Pinpoint the cell where the given text exists, returning its [x, y] midpoint coordinate. 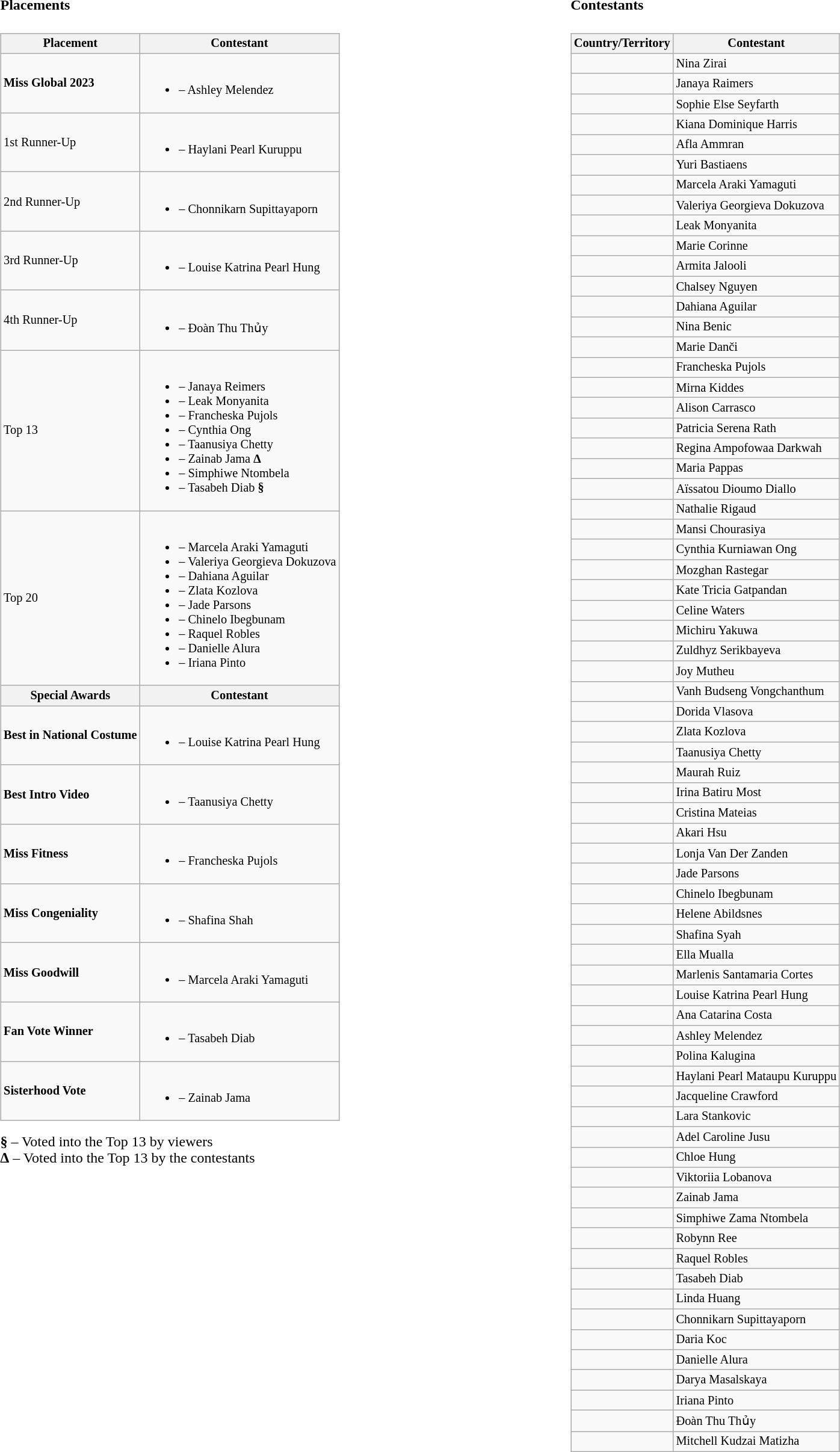
– Taanusiya Chetty [239, 794]
Fan Vote Winner [70, 1031]
Regina Ampofowaa Darkwah [756, 448]
Ashley Melendez [756, 1036]
Kiana Dominique Harris [756, 125]
Zlata Kozlova [756, 732]
Kate Tricia Gatpandan [756, 590]
Mirna Kiddes [756, 388]
Sisterhood Vote [70, 1091]
– Haylani Pearl Kuruppu [239, 142]
Marlenis Santamaria Cortes [756, 975]
– Francheska Pujols [239, 854]
Danielle Alura [756, 1360]
Jade Parsons [756, 874]
Iriana Pinto [756, 1400]
Mitchell Kudzai Matizha [756, 1442]
Miss Congeniality [70, 913]
Marcela Araki Yamaguti [756, 185]
Joy Mutheu [756, 671]
Lara Stankovic [756, 1117]
Armita Jalooli [756, 266]
– Đoàn Thu Thủy [239, 320]
Chinelo Ibegbunam [756, 894]
Ana Catarina Costa [756, 1016]
– Tasabeh Diab [239, 1031]
Maurah Ruiz [756, 773]
– Marcela Araki Yamaguti [239, 972]
Viktoriia Lobanova [756, 1178]
Yuri Bastiaens [756, 165]
Taanusiya Chetty [756, 752]
Sophie Else Seyfarth [756, 104]
Cynthia Kurniawan Ong [756, 549]
Akari Hsu [756, 833]
Simphiwe Zama Ntombela [756, 1218]
2nd Runner-Up [70, 202]
Louise Katrina Pearl Hung [756, 995]
Placement [70, 43]
Country/Territory [622, 43]
Nathalie Rigaud [756, 509]
Janaya Raimers [756, 84]
Chloe Hung [756, 1157]
Đoàn Thu Thủy [756, 1421]
Miss Goodwill [70, 972]
– Janaya Reimers – Leak Monyanita – Francheska Pujols – Cynthia Ong – Taanusiya Chetty – Zainab Jama ∆ – Simphiwe Ntombela – Tasabeh Diab § [239, 430]
Adel Caroline Jusu [756, 1137]
Polina Kalugina [756, 1056]
Robynn Ree [756, 1238]
Mozghan Rastegar [756, 570]
Cristina Mateias [756, 813]
Chonnikarn Supittayaporn [756, 1319]
Marie Danči [756, 347]
Chalsey Nguyen [756, 286]
Alison Carrasco [756, 408]
– Shafina Shah [239, 913]
Irina Batiru Most [756, 792]
Shafina Syah [756, 935]
– Chonnikarn Supittayaporn [239, 202]
1st Runner-Up [70, 142]
Michiru Yakuwa [756, 631]
Marie Corinne [756, 246]
Aïssatou Dioumo Diallo [756, 489]
Raquel Robles [756, 1258]
Daria Koc [756, 1339]
Vanh Budseng Vongchanthum [756, 691]
Top 13 [70, 430]
Special Awards [70, 696]
Valeriya Georgieva Dokuzova [756, 205]
– Ashley Melendez [239, 83]
Dahiana Aguilar [756, 307]
Jacqueline Crawford [756, 1096]
Best Intro Video [70, 794]
Miss Global 2023 [70, 83]
Afla Ammran [756, 144]
Patricia Serena Rath [756, 428]
– Zainab Jama [239, 1091]
Mansi Chourasiya [756, 530]
Ella Mualla [756, 955]
Francheska Pujols [756, 368]
Zainab Jama [756, 1197]
3rd Runner-Up [70, 261]
Top 20 [70, 598]
Linda Huang [756, 1299]
Best in National Costume [70, 735]
Helene Abildsnes [756, 914]
4th Runner-Up [70, 320]
Miss Fitness [70, 854]
Darya Masalskaya [756, 1380]
Zuldhyz Serikbayeva [756, 651]
Maria Pappas [756, 469]
Haylani Pearl Mataupu Kuruppu [756, 1077]
Nina Benic [756, 327]
Nina Zirai [756, 64]
Dorida Vlasova [756, 712]
Celine Waters [756, 610]
Leak Monyanita [756, 226]
Lonja Van Der Zanden [756, 853]
Tasabeh Diab [756, 1279]
